Identify which cell holds the provided text, then report its (x, y) central coordinate. 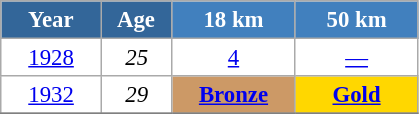
1932 (52, 95)
18 km (234, 20)
29 (136, 95)
Age (136, 20)
4 (234, 58)
— (356, 58)
Bronze (234, 95)
1928 (52, 58)
25 (136, 58)
Year (52, 20)
50 km (356, 20)
Gold (356, 95)
